Output the (x, y) coordinate of the center of the cell containing the given text.  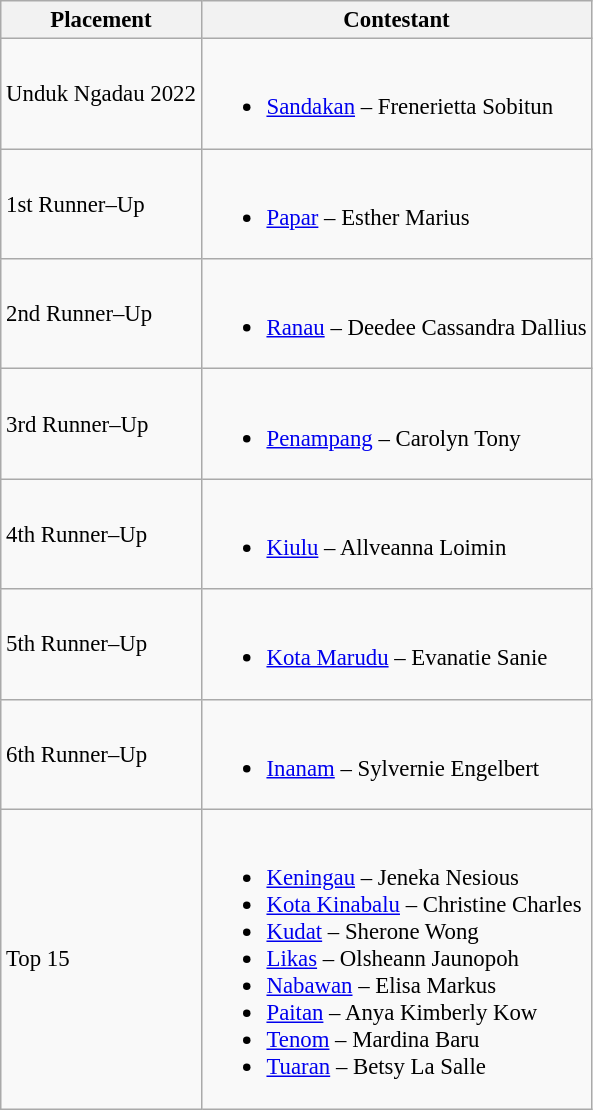
4th Runner–Up (101, 534)
2nd Runner–Up (101, 314)
Kota Marudu – Evanatie Sanie (396, 644)
Penampang – Carolyn Tony (396, 424)
3rd Runner–Up (101, 424)
Papar – Esther Marius (396, 204)
Ranau – Deedee Cassandra Dallius (396, 314)
Placement (101, 20)
Top 15 (101, 960)
6th Runner–Up (101, 754)
5th Runner–Up (101, 644)
Unduk Ngadau 2022 (101, 94)
1st Runner–Up (101, 204)
Inanam – Sylvernie Engelbert (396, 754)
Kiulu – Allveanna Loimin (396, 534)
Sandakan – Frenerietta Sobitun (396, 94)
Contestant (396, 20)
